Determine the (X, Y) coordinate at the center of the cell enclosing the given text.  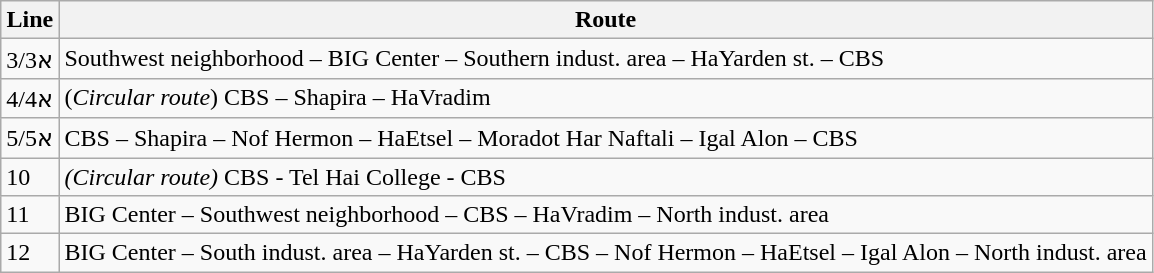
Route (606, 20)
11 (30, 215)
CBS – Shapira – Nof Hermon – HaEtsel – Moradot Har Naftali – Igal Alon – CBS (606, 138)
Line (30, 20)
4/4א (30, 98)
BIG Center – South indust. area – HaYarden st. – CBS – Nof Hermon – HaEtsel – Igal Alon – North indust. area (606, 253)
BIG Center – Southwest neighborhood – CBS – HaVradim – North indust. area (606, 215)
3/3א (30, 59)
(Circular route) CBS – Shapira – HaVradim (606, 98)
(Circular route) CBS - Tel Hai College - CBS (606, 177)
5/5א (30, 138)
10 (30, 177)
12 (30, 253)
Southwest neighborhood – BIG Center – Southern indust. area – HaYarden st. – CBS (606, 59)
